Find where the given text appears and provide that cell's center as (X, Y) coordinate. 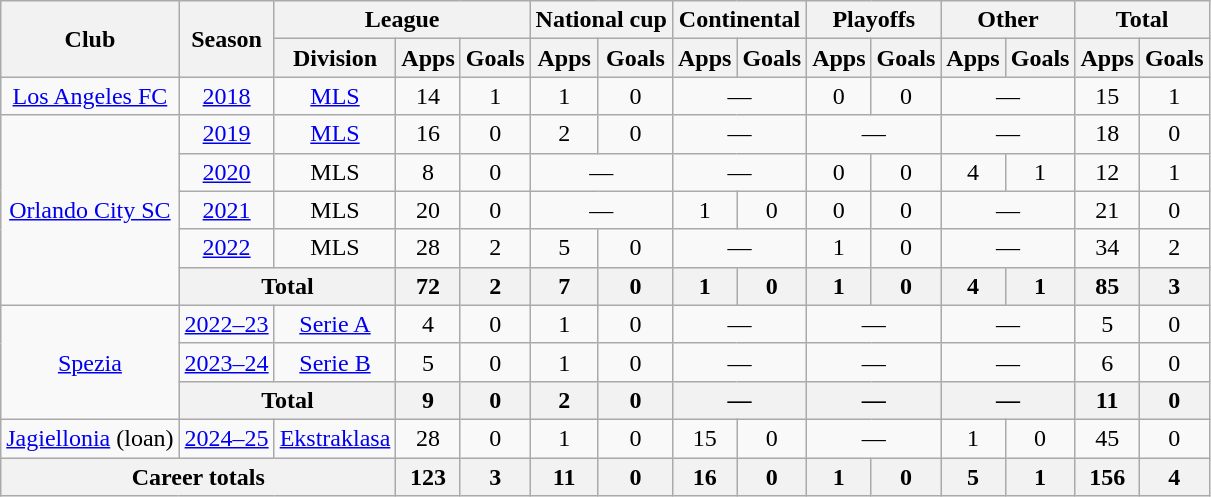
2019 (226, 134)
2022 (226, 248)
14 (428, 96)
85 (1107, 286)
20 (428, 210)
League (402, 20)
Career totals (198, 477)
2018 (226, 96)
7 (564, 286)
45 (1107, 438)
156 (1107, 477)
National cup (601, 20)
Club (90, 39)
123 (428, 477)
Serie A (335, 324)
Orlando City SC (90, 210)
Ekstraklasa (335, 438)
2021 (226, 210)
Playoffs (874, 20)
18 (1107, 134)
72 (428, 286)
2023–24 (226, 362)
34 (1107, 248)
Los Angeles FC (90, 96)
8 (428, 172)
6 (1107, 362)
Division (335, 58)
12 (1107, 172)
Other (1008, 20)
Jagiellonia (loan) (90, 438)
9 (428, 400)
2022–23 (226, 324)
2020 (226, 172)
Spezia (90, 362)
2024–25 (226, 438)
Serie B (335, 362)
Season (226, 39)
21 (1107, 210)
Continental (739, 20)
